From the cell containing the given text, extract its center point as [X, Y] coordinate. 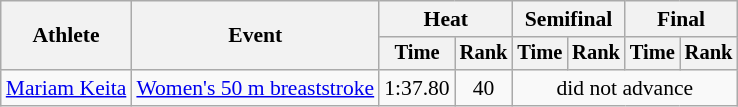
1:37.80 [416, 88]
did not advance [624, 88]
Athlete [66, 36]
Final [681, 19]
40 [484, 88]
Event [255, 36]
Women's 50 m breaststroke [255, 88]
Semifinal [568, 19]
Heat [446, 19]
Mariam Keita [66, 88]
